Provide the [x, y] coordinate of the cell's center where the given text is located.  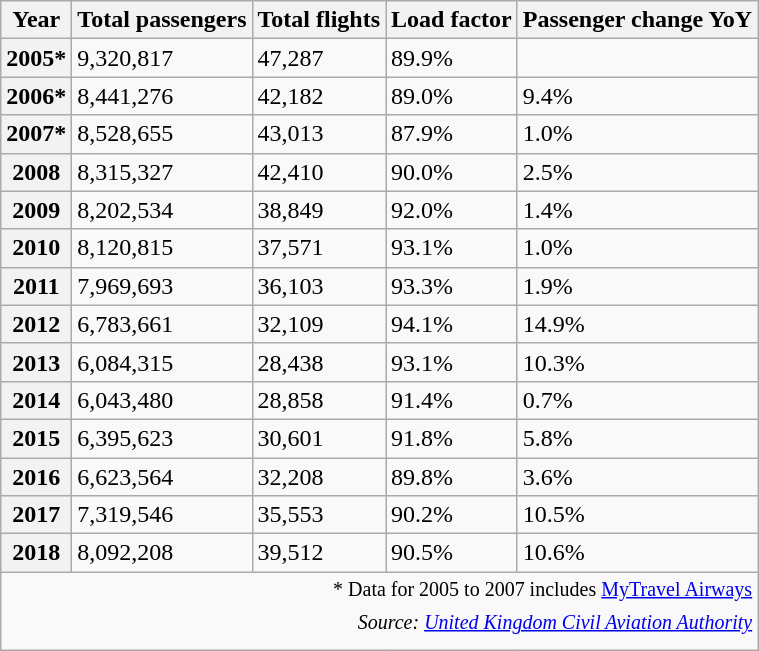
10.6% [637, 553]
2016 [36, 477]
42,410 [319, 172]
5.8% [637, 438]
47,287 [319, 58]
9.4% [637, 96]
94.1% [452, 324]
10.5% [637, 515]
39,512 [319, 553]
2009 [36, 210]
8,092,208 [162, 553]
1.4% [637, 210]
2017 [36, 515]
93.3% [452, 286]
6,084,315 [162, 362]
89.9% [452, 58]
6,395,623 [162, 438]
90.5% [452, 553]
32,208 [319, 477]
28,438 [319, 362]
2005* [36, 58]
8,528,655 [162, 134]
38,849 [319, 210]
* Data for 2005 to 2007 includes MyTravel AirwaysSource: United Kingdom Civil Aviation Authority [380, 611]
2012 [36, 324]
2.5% [637, 172]
7,969,693 [162, 286]
89.8% [452, 477]
8,315,327 [162, 172]
2006* [36, 96]
1.9% [637, 286]
91.4% [452, 400]
9,320,817 [162, 58]
89.0% [452, 96]
10.3% [637, 362]
36,103 [319, 286]
Total flights [319, 20]
3.6% [637, 477]
Year [36, 20]
6,623,564 [162, 477]
35,553 [319, 515]
2010 [36, 248]
Total passengers [162, 20]
7,319,546 [162, 515]
2018 [36, 553]
42,182 [319, 96]
Passenger change YoY [637, 20]
28,858 [319, 400]
90.0% [452, 172]
30,601 [319, 438]
0.7% [637, 400]
87.9% [452, 134]
2011 [36, 286]
92.0% [452, 210]
8,202,534 [162, 210]
Load factor [452, 20]
8,120,815 [162, 248]
32,109 [319, 324]
2015 [36, 438]
2013 [36, 362]
37,571 [319, 248]
2007* [36, 134]
2014 [36, 400]
14.9% [637, 324]
2008 [36, 172]
90.2% [452, 515]
6,783,661 [162, 324]
91.8% [452, 438]
8,441,276 [162, 96]
43,013 [319, 134]
6,043,480 [162, 400]
